Scan for the cell matching the given text and deliver its [x, y] coordinate at center. 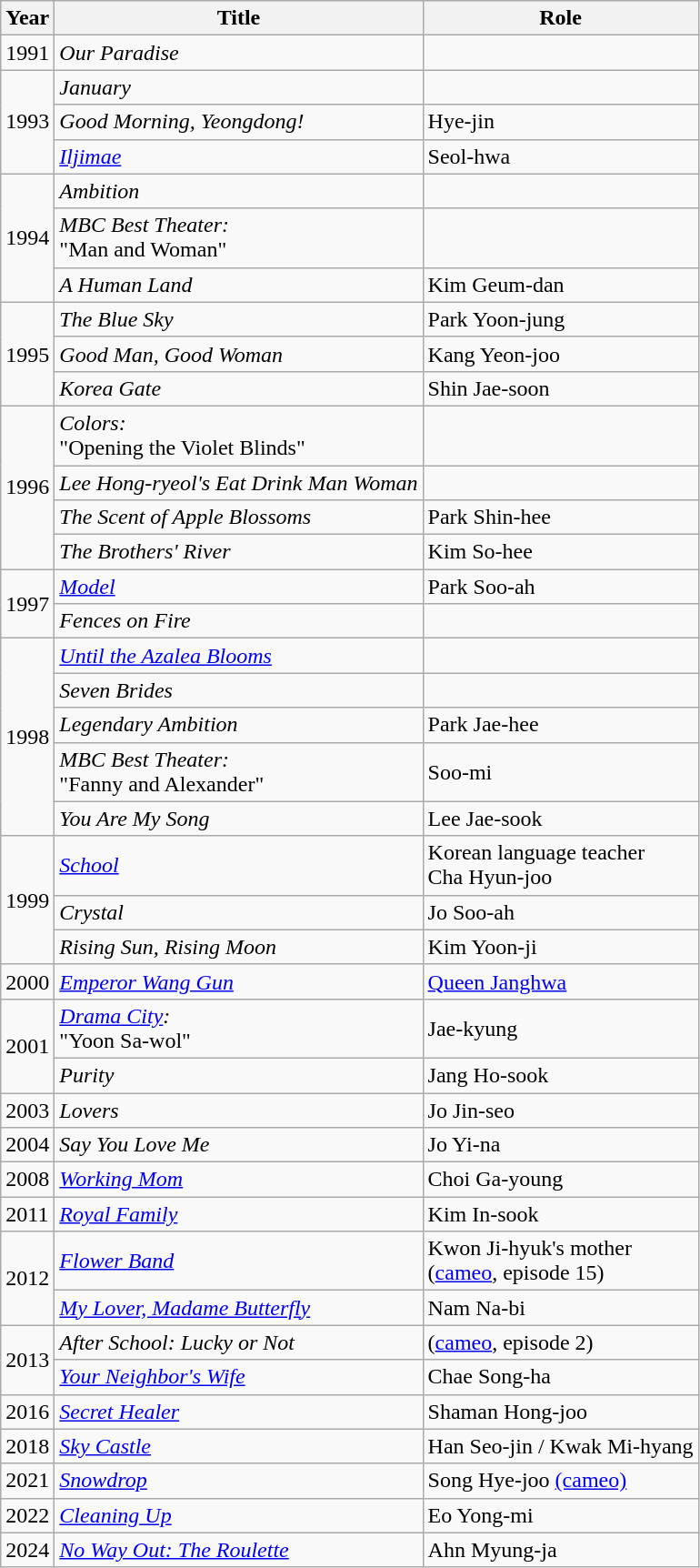
2013 [27, 1360]
Flower Band [238, 1261]
Soo-mi [560, 771]
Song Hye-joo (cameo) [560, 1481]
2011 [27, 1214]
1991 [27, 53]
Han Seo-jin / Kwak Mi-hyang [560, 1446]
1994 [27, 238]
Fences on Fire [238, 621]
1993 [27, 122]
The Scent of Apple Blossoms [238, 518]
Crystal [238, 912]
Emperor Wang Gun [238, 981]
Iljimae [238, 156]
Jo Soo-ah [560, 912]
Hye-jin [560, 122]
2000 [27, 981]
Lovers [238, 1111]
Ambition [238, 191]
2018 [27, 1446]
Year [27, 18]
My Lover, Madame Butterfly [238, 1308]
1999 [27, 900]
Cleaning Up [238, 1515]
Title [238, 18]
Jang Ho-sook [560, 1075]
2016 [27, 1412]
Lee Hong-ryeol's Eat Drink Man Woman [238, 483]
MBC Best Theater:"Man and Woman" [238, 238]
Sky Castle [238, 1446]
Jo Yi-na [560, 1145]
Kim So-hee [560, 552]
(cameo, episode 2) [560, 1342]
Kwon Ji-hyuk's mother (cameo, episode 15) [560, 1261]
2024 [27, 1550]
Seven Brides [238, 690]
Park Shin-hee [560, 518]
After School: Lucky or Not [238, 1342]
1997 [27, 604]
Jae-kyung [560, 1028]
Ahn Myung-ja [560, 1550]
2012 [27, 1279]
MBC Best Theater:"Fanny and Alexander" [238, 771]
Legendary Ambition [238, 725]
Chae Song-ha [560, 1377]
Purity [238, 1075]
Colors:"Opening the Violet Blinds" [238, 435]
Shin Jae-soon [560, 388]
2003 [27, 1111]
Model [238, 587]
Royal Family [238, 1214]
Jo Jin-seo [560, 1111]
Secret Healer [238, 1412]
Park Soo-ah [560, 587]
School [238, 866]
Shaman Hong-joo [560, 1412]
Choi Ga-young [560, 1180]
Kim Geum-dan [560, 285]
2021 [27, 1481]
2008 [27, 1180]
Role [560, 18]
No Way Out: The Roulette [238, 1550]
A Human Land [238, 285]
The Blue Sky [238, 319]
Nam Na-bi [560, 1308]
Lee Jae-sook [560, 819]
You Are My Song [238, 819]
Drama City:"Yoon Sa-wol" [238, 1028]
Good Man, Good Woman [238, 354]
Our Paradise [238, 53]
1998 [27, 737]
2004 [27, 1145]
The Brothers' River [238, 552]
Working Mom [238, 1180]
Korea Gate [238, 388]
Rising Sun, Rising Moon [238, 947]
Good Morning, Yeongdong! [238, 122]
2022 [27, 1515]
1995 [27, 354]
2001 [27, 1046]
Park Jae-hee [560, 725]
Kim In-sook [560, 1214]
Eo Yong-mi [560, 1515]
Seol-hwa [560, 156]
Kim Yoon-ji [560, 947]
Park Yoon-jung [560, 319]
Kang Yeon-joo [560, 354]
Say You Love Me [238, 1145]
Korean language teacher Cha Hyun-joo [560, 866]
Queen Janghwa [560, 981]
Snowdrop [238, 1481]
Until the Azalea Blooms [238, 656]
January [238, 87]
1996 [27, 487]
Your Neighbor's Wife [238, 1377]
